Search for the cell housing the specified text and yield its [X, Y] center coordinate. 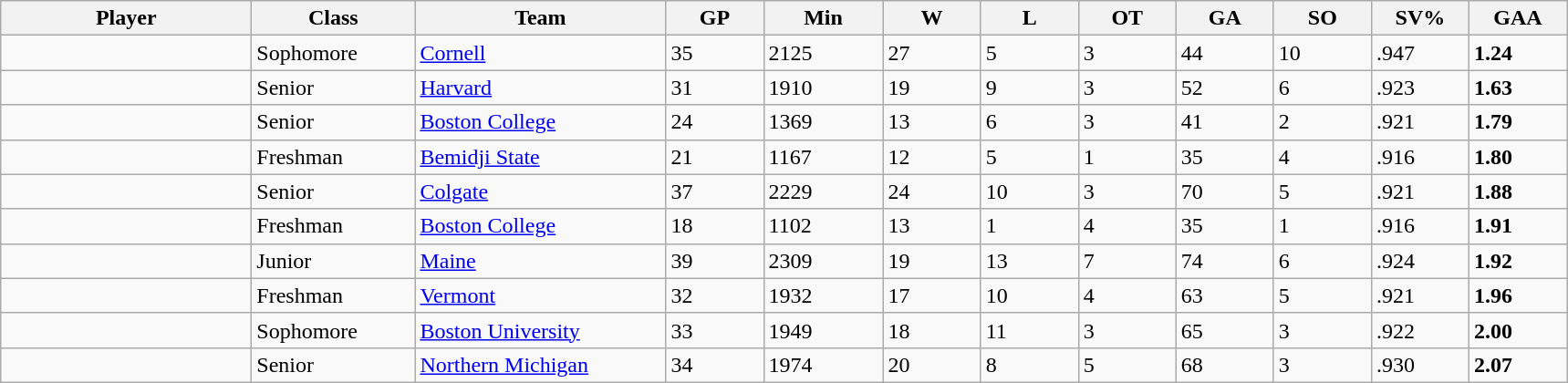
1.24 [1518, 53]
31 [715, 88]
1.88 [1518, 191]
.922 [1419, 330]
37 [715, 191]
.924 [1419, 261]
Bemidji State [540, 157]
1949 [823, 330]
8 [1029, 365]
OT [1127, 18]
1.79 [1518, 122]
44 [1224, 53]
Vermont [540, 295]
Junior [334, 261]
34 [715, 365]
1932 [823, 295]
21 [715, 157]
2.00 [1518, 330]
Min [823, 18]
GAA [1518, 18]
20 [932, 365]
11 [1029, 330]
L [1029, 18]
70 [1224, 191]
Harvard [540, 88]
32 [715, 295]
1.92 [1518, 261]
33 [715, 330]
GA [1224, 18]
2 [1323, 122]
2.07 [1518, 365]
Colgate [540, 191]
1102 [823, 226]
9 [1029, 88]
1974 [823, 365]
Cornell [540, 53]
.923 [1419, 88]
27 [932, 53]
Boston University [540, 330]
Northern Michigan [540, 365]
W [932, 18]
74 [1224, 261]
63 [1224, 295]
52 [1224, 88]
Maine [540, 261]
Player [126, 18]
SV% [1419, 18]
2229 [823, 191]
12 [932, 157]
1910 [823, 88]
Team [540, 18]
65 [1224, 330]
1.80 [1518, 157]
1.63 [1518, 88]
GP [715, 18]
1.96 [1518, 295]
68 [1224, 365]
1167 [823, 157]
SO [1323, 18]
2125 [823, 53]
.947 [1419, 53]
17 [932, 295]
.930 [1419, 365]
41 [1224, 122]
Class [334, 18]
39 [715, 261]
1.91 [1518, 226]
7 [1127, 261]
2309 [823, 261]
1369 [823, 122]
